For the text-containing cell, return its midpoint in [x, y] coordinate format. 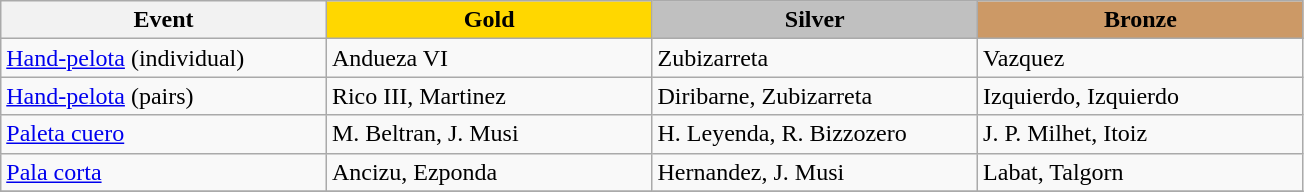
Bronze [1141, 20]
Silver [815, 20]
Ancizu, Ezponda [489, 172]
Paleta cuero [164, 134]
Labat, Talgorn [1141, 172]
Vazquez [1141, 58]
Hand-pelota (pairs) [164, 96]
Gold [489, 20]
Rico III, Martinez [489, 96]
Izquierdo, Izquierdo [1141, 96]
J. P. Milhet, Itoiz [1141, 134]
Hand-pelota (individual) [164, 58]
Event [164, 20]
Andueza VI [489, 58]
Hernandez, J. Musi [815, 172]
M. Beltran, J. Musi [489, 134]
Diribarne, Zubizarreta [815, 96]
Pala corta [164, 172]
H. Leyenda, R. Bizzozero [815, 134]
Zubizarreta [815, 58]
